Return [X, Y] of the center of cell containing provided text 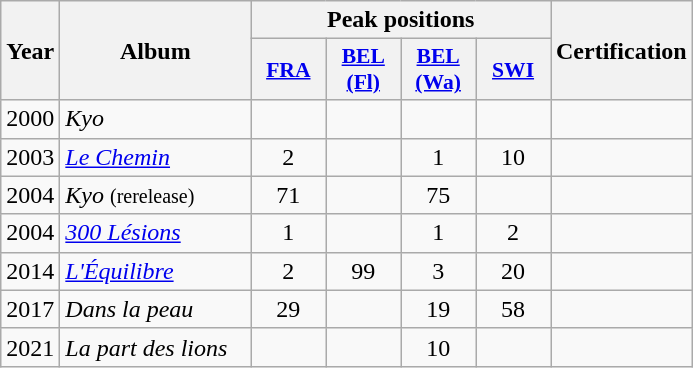
58 [514, 309]
L'Équilibre [156, 271]
Year [30, 50]
Kyo [156, 119]
20 [514, 271]
FRA [288, 70]
2021 [30, 347]
La part des lions [156, 347]
29 [288, 309]
Peak positions [401, 20]
Certification [621, 50]
75 [438, 195]
Dans la peau [156, 309]
99 [364, 271]
BEL (Fl) [364, 70]
2017 [30, 309]
BEL (Wa) [438, 70]
2014 [30, 271]
300 Lésions [156, 233]
2000 [30, 119]
2003 [30, 157]
19 [438, 309]
Le Chemin [156, 157]
Album [156, 50]
SWI [514, 70]
3 [438, 271]
71 [288, 195]
Kyo (rerelease) [156, 195]
